Determine the [x, y] coordinate at the center of the cell enclosing the given text.  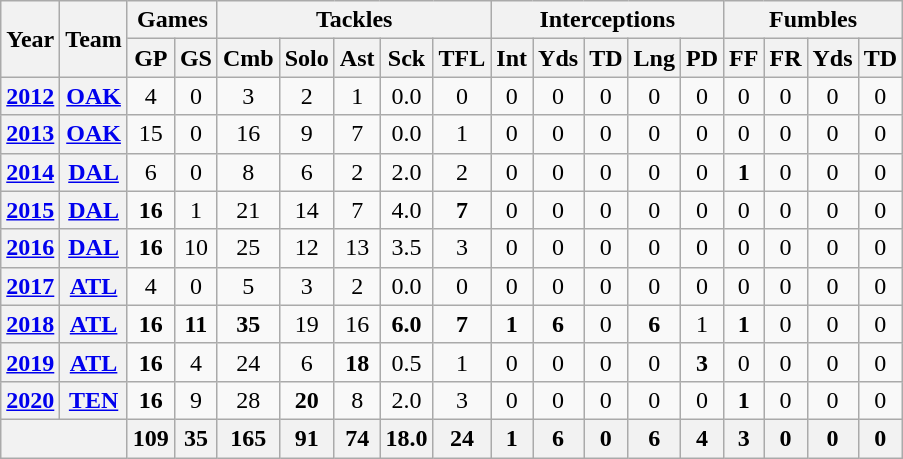
3.5 [406, 248]
91 [306, 438]
18.0 [406, 438]
2018 [30, 324]
Sck [406, 58]
FF [744, 58]
2012 [30, 96]
6.0 [406, 324]
GP [150, 58]
0.5 [406, 362]
15 [150, 134]
2015 [30, 210]
13 [357, 248]
PD [702, 58]
Lng [654, 58]
GS [196, 58]
18 [357, 362]
Tackles [354, 20]
2020 [30, 400]
FR [786, 58]
11 [196, 324]
21 [248, 210]
25 [248, 248]
Solo [306, 58]
5 [248, 286]
165 [248, 438]
109 [150, 438]
TFL [462, 58]
Ast [357, 58]
2017 [30, 286]
74 [357, 438]
Interceptions [608, 20]
20 [306, 400]
2016 [30, 248]
19 [306, 324]
28 [248, 400]
Games [172, 20]
Year [30, 39]
4.0 [406, 210]
Fumbles [814, 20]
2019 [30, 362]
Int [512, 58]
2014 [30, 172]
14 [306, 210]
Cmb [248, 58]
12 [306, 248]
2013 [30, 134]
TEN [94, 400]
Team [94, 39]
10 [196, 248]
